Determine the (x, y) coordinate at the center of the cell enclosing the given text.  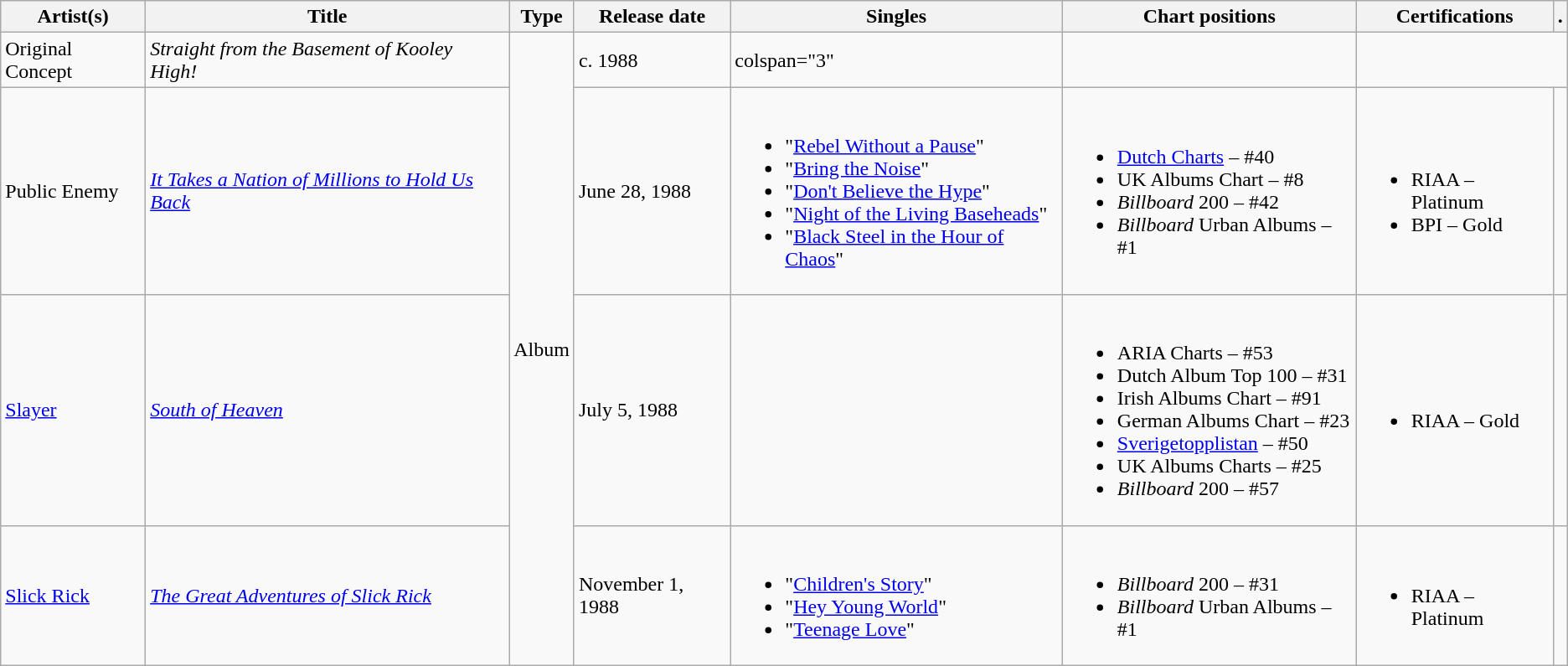
November 1, 1988 (652, 595)
"Rebel Without a Pause""Bring the Noise""Don't Believe the Hype""Night of the Living Baseheads""Black Steel in the Hour of Chaos" (896, 191)
Certifications (1454, 17)
Straight from the Basement of Kooley High! (328, 60)
RIAA – Gold (1454, 410)
colspan="3" (896, 60)
"Children's Story""Hey Young World""Teenage Love" (896, 595)
Artist(s) (74, 17)
. (1560, 17)
Release date (652, 17)
Dutch Charts – #40UK Albums Chart – #8Billboard 200 – #42Billboard Urban Albums – #1 (1210, 191)
June 28, 1988 (652, 191)
Singles (896, 17)
Slayer (74, 410)
It Takes a Nation of Millions to Hold Us Back (328, 191)
Chart positions (1210, 17)
c. 1988 (652, 60)
Original Concept (74, 60)
Slick Rick (74, 595)
Title (328, 17)
Public Enemy (74, 191)
Billboard 200 – #31Billboard Urban Albums – #1 (1210, 595)
RIAA – PlatinumBPI – Gold (1454, 191)
South of Heaven (328, 410)
Album (542, 348)
July 5, 1988 (652, 410)
The Great Adventures of Slick Rick (328, 595)
Type (542, 17)
RIAA – Platinum (1454, 595)
